Capture the cell that displays the provided text and extract its (X, Y) central coordinate. 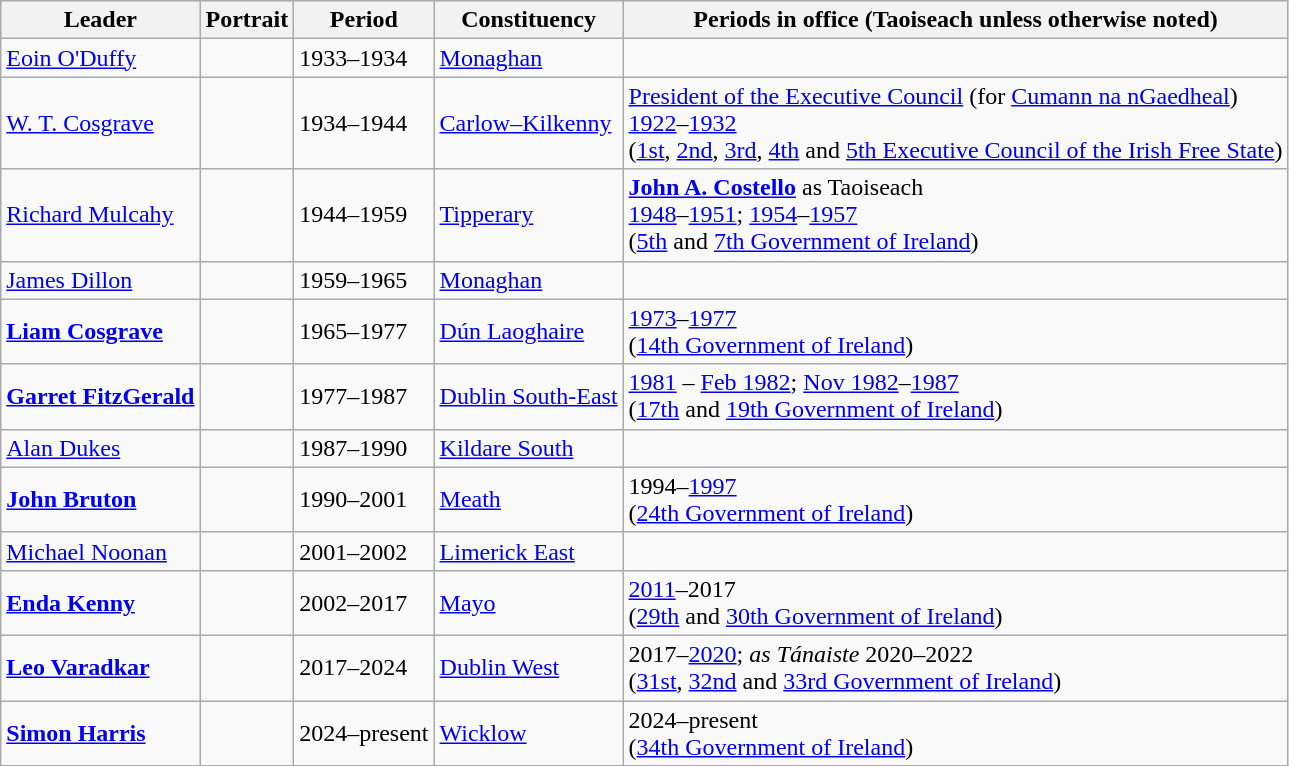
Eoin O'Duffy (100, 58)
2011–2017(29th and 30th Government of Ireland) (956, 602)
Period (364, 20)
Wicklow (528, 732)
1973–1977(14th Government of Ireland) (956, 332)
1977–1987 (364, 396)
2024–present (364, 732)
W. T. Cosgrave (100, 123)
1933–1934 (364, 58)
1965–1977 (364, 332)
John A. Costello as Taoiseach1948–1951; 1954–1957(5th and 7th Government of Ireland) (956, 215)
Richard Mulcahy (100, 215)
1987–1990 (364, 448)
Kildare South (528, 448)
President of the Executive Council (for Cumann na nGaedheal)1922–1932(1st, 2nd, 3rd, 4th and 5th Executive Council of the Irish Free State) (956, 123)
1990–2001 (364, 500)
2024–present(34th Government of Ireland) (956, 732)
1934–1944 (364, 123)
Mayo (528, 602)
Alan Dukes (100, 448)
Tipperary (528, 215)
1994–1997(24th Government of Ireland) (956, 500)
James Dillon (100, 280)
2002–2017 (364, 602)
Periods in office (Taoiseach unless otherwise noted) (956, 20)
Michael Noonan (100, 551)
Limerick East (528, 551)
Carlow–Kilkenny (528, 123)
2001–2002 (364, 551)
Leader (100, 20)
2017–2020; as Tánaiste 2020–2022(31st, 32nd and 33rd Government of Ireland) (956, 668)
Portrait (247, 20)
Simon Harris (100, 732)
Meath (528, 500)
Dún Laoghaire (528, 332)
Constituency (528, 20)
Garret FitzGerald (100, 396)
Leo Varadkar (100, 668)
2017–2024 (364, 668)
Liam Cosgrave (100, 332)
John Bruton (100, 500)
1981 – Feb 1982; Nov 1982–1987(17th and 19th Government of Ireland) (956, 396)
Dublin West (528, 668)
Enda Kenny (100, 602)
Dublin South-East (528, 396)
1959–1965 (364, 280)
1944–1959 (364, 215)
